Find where the given text appears and provide that cell's center as (X, Y) coordinate. 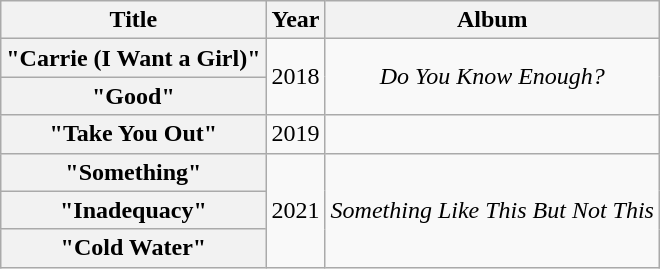
2018 (296, 77)
"Inadequacy" (134, 210)
"Cold Water" (134, 248)
Do You Know Enough? (492, 77)
Album (492, 20)
2019 (296, 134)
"Good" (134, 96)
"Carrie (I Want a Girl)" (134, 58)
Title (134, 20)
Something Like This But Not This (492, 210)
2021 (296, 210)
Year (296, 20)
"Take You Out" (134, 134)
"Something" (134, 172)
